Find where the given text appears and provide that cell's center as [X, Y] coordinate. 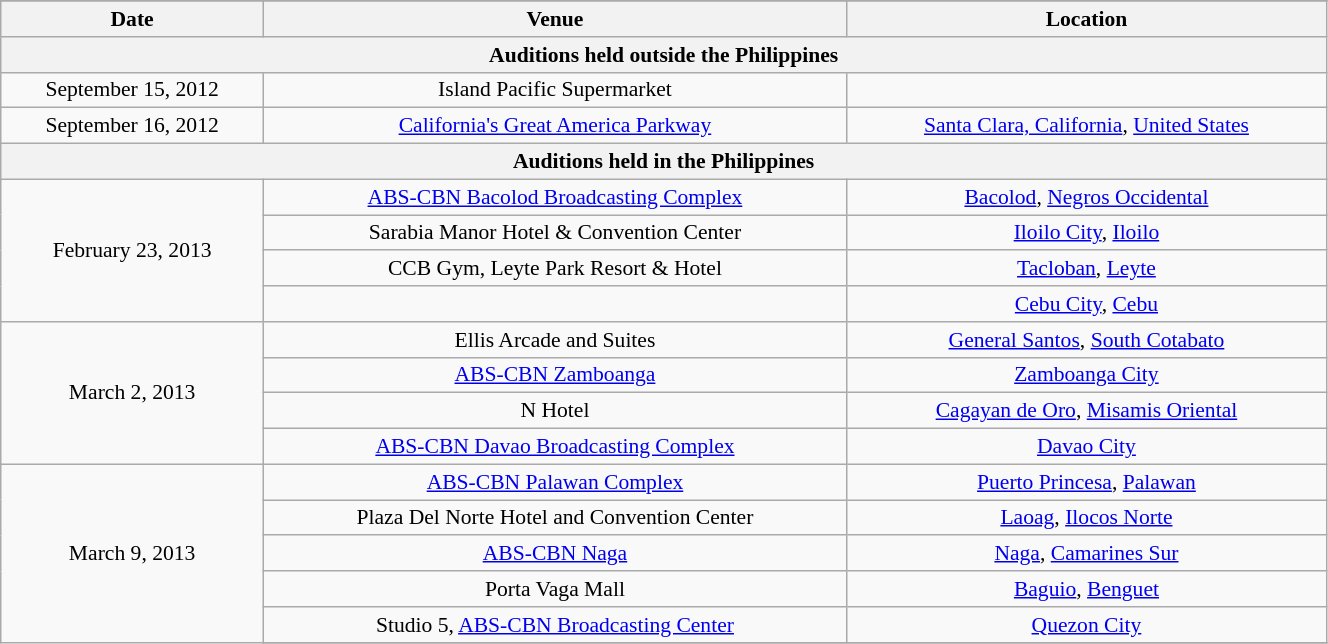
Iloilo City, Iloilo [1086, 233]
Porta Vaga Mall [554, 589]
Zamboanga City [1086, 375]
September 15, 2012 [132, 90]
Location [1086, 19]
March 9, 2013 [132, 553]
ABS-CBN Davao Broadcasting Complex [554, 447]
Tacloban, Leyte [1086, 269]
Sarabia Manor Hotel & Convention Center [554, 233]
Puerto Princesa, Palawan [1086, 482]
Auditions held in the Philippines [664, 162]
ABS-CBN Zamboanga [554, 375]
California's Great America Parkway [554, 126]
Santa Clara, California, United States [1086, 126]
Quezon City [1086, 625]
Ellis Arcade and Suites [554, 340]
Laoag, Ilocos Norte [1086, 518]
September 16, 2012 [132, 126]
Davao City [1086, 447]
February 23, 2013 [132, 250]
March 2, 2013 [132, 393]
CCB Gym, Leyte Park Resort & Hotel [554, 269]
N Hotel [554, 411]
Bacolod, Negros Occidental [1086, 197]
Plaza Del Norte Hotel and Convention Center [554, 518]
Baguio, Benguet [1086, 589]
ABS-CBN Naga [554, 554]
Studio 5, ABS-CBN Broadcasting Center [554, 625]
Cagayan de Oro, Misamis Oriental [1086, 411]
ABS-CBN Palawan Complex [554, 482]
Cebu City, Cebu [1086, 304]
Venue [554, 19]
ABS-CBN Bacolod Broadcasting Complex [554, 197]
General Santos, South Cotabato [1086, 340]
Island Pacific Supermarket [554, 90]
Auditions held outside the Philippines [664, 55]
Naga, Camarines Sur [1086, 554]
Date [132, 19]
